Locate the cell with the specified text and output its [X, Y] center coordinate. 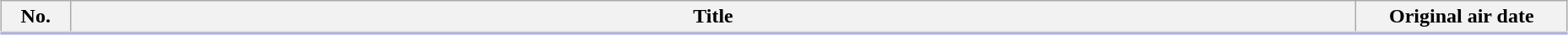
No. [35, 17]
Original air date [1462, 17]
Title [713, 17]
